Find where the given text appears and provide that cell's center as (x, y) coordinate. 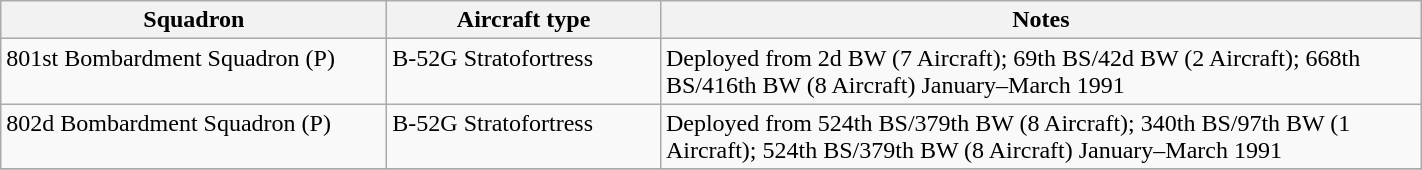
Deployed from 2d BW (7 Aircraft); 69th BS/42d BW (2 Aircraft); 668th BS/416th BW (8 Aircraft) January–March 1991 (1040, 72)
Squadron (194, 20)
Deployed from 524th BS/379th BW (8 Aircraft); 340th BS/97th BW (1 Aircraft); 524th BS/379th BW (8 Aircraft) January–March 1991 (1040, 136)
802d Bombardment Squadron (P) (194, 136)
801st Bombardment Squadron (P) (194, 72)
Notes (1040, 20)
Aircraft type (524, 20)
